Capture the cell that displays the provided text and extract its [X, Y] central coordinate. 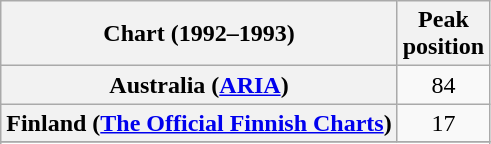
84 [443, 85]
Finland (The Official Finnish Charts) [199, 123]
Peakposition [443, 34]
17 [443, 123]
Australia (ARIA) [199, 85]
Chart (1992–1993) [199, 34]
